Determine the (X, Y) coordinate at the center of the cell enclosing the given text.  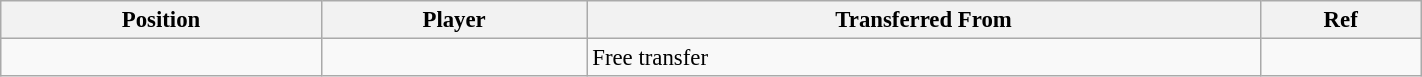
Position (162, 20)
Transferred From (924, 20)
Ref (1340, 20)
Player (454, 20)
Free transfer (924, 58)
